From the cell containing the given text, extract its center point as (X, Y) coordinate. 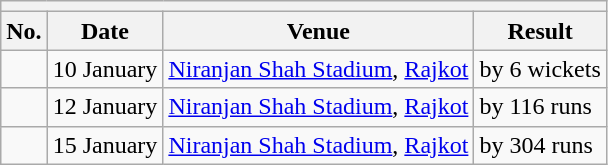
by 6 wickets (540, 69)
by 304 runs (540, 145)
by 116 runs (540, 107)
10 January (105, 69)
15 January (105, 145)
Date (105, 31)
Result (540, 31)
No. (24, 31)
12 January (105, 107)
Venue (318, 31)
